Pinpoint the cell where the given text exists, returning its [X, Y] midpoint coordinate. 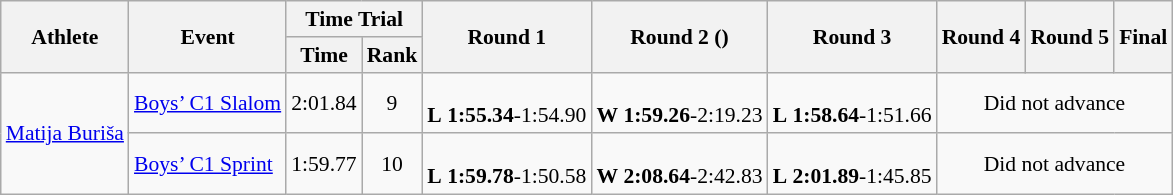
Event [208, 36]
Time Trial [354, 19]
Rank [392, 55]
L 1:55.34-1:54.90 [506, 102]
Athlete [65, 36]
Time [324, 55]
Round 2 () [679, 36]
L 1:58.64-1:51.66 [852, 102]
1:59.77 [324, 164]
Final [1143, 36]
Round 4 [982, 36]
10 [392, 164]
Round 5 [1070, 36]
Boys’ C1 Slalom [208, 102]
L 2:01.89-1:45.85 [852, 164]
9 [392, 102]
Matija Buriša [65, 133]
Round 3 [852, 36]
2:01.84 [324, 102]
L 1:59.78-1:50.58 [506, 164]
W 2:08.64-2:42.83 [679, 164]
Round 1 [506, 36]
W 1:59.26-2:19.23 [679, 102]
Boys’ C1 Sprint [208, 164]
